For the text-containing cell, return its midpoint in (x, y) coordinate format. 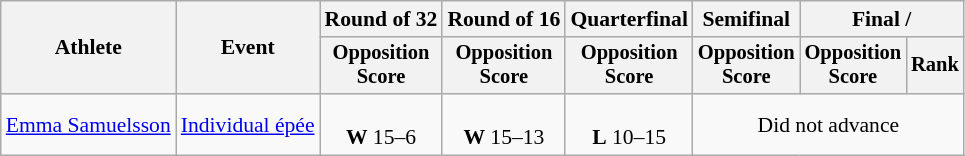
Event (248, 48)
Quarterfinal (629, 19)
Round of 16 (504, 19)
Did not advance (828, 124)
Round of 32 (382, 19)
Athlete (88, 48)
Semifinal (746, 19)
W 15–6 (382, 124)
L 10–15 (629, 124)
W 15–13 (504, 124)
Final / (882, 19)
Emma Samuelsson (88, 124)
Individual épée (248, 124)
Rank (935, 66)
